Capture the cell that displays the provided text and extract its [X, Y] central coordinate. 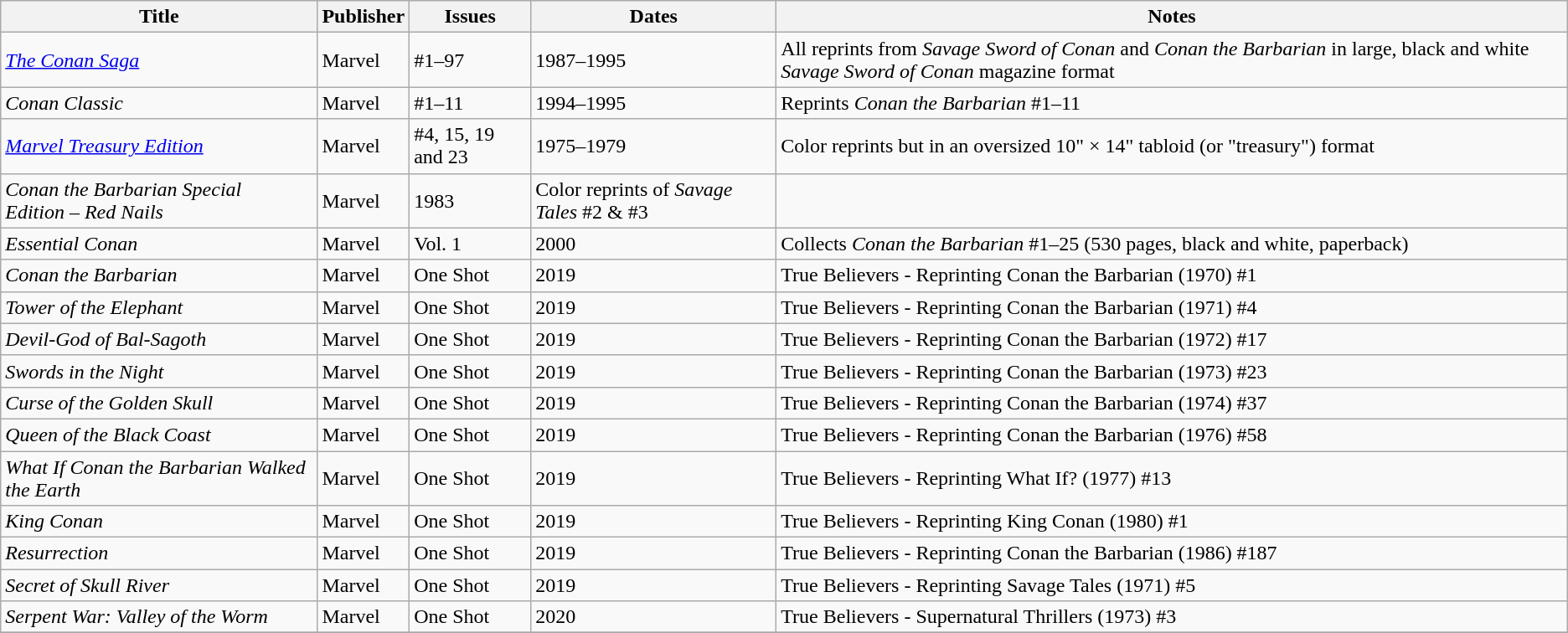
Issues [471, 17]
True Believers - Reprinting Conan the Barbarian (1974) #37 [1172, 403]
What If Conan the Barbarian Walked the Earth [159, 477]
Color reprints but in an oversized 10" × 14" tabloid (or "treasury") format [1172, 146]
Reprints Conan the Barbarian #1–11 [1172, 103]
#1–11 [471, 103]
True Believers - Reprinting What If? (1977) #13 [1172, 477]
Marvel Treasury Edition [159, 146]
Curse of the Golden Skull [159, 403]
Conan Classic [159, 103]
Publisher [364, 17]
Essential Conan [159, 244]
True Believers - Reprinting King Conan (1980) #1 [1172, 522]
1987–1995 [653, 60]
1975–1979 [653, 146]
True Believers - Reprinting Conan the Barbarian (1986) #187 [1172, 553]
1983 [471, 201]
1994–1995 [653, 103]
Swords in the Night [159, 371]
True Believers - Reprinting Conan the Barbarian (1972) #17 [1172, 339]
Color reprints of Savage Tales #2 & #3 [653, 201]
The Conan Saga [159, 60]
King Conan [159, 522]
Dates [653, 17]
Devil-God of Bal-Sagoth [159, 339]
2000 [653, 244]
True Believers - Supernatural Thrillers (1973) #3 [1172, 617]
Secret of Skull River [159, 585]
#4, 15, 19 and 23 [471, 146]
Collects Conan the Barbarian #1–25 (530 pages, black and white, paperback) [1172, 244]
#1–97 [471, 60]
Queen of the Black Coast [159, 435]
Serpent War: Valley of the Worm [159, 617]
True Believers - Reprinting Conan the Barbarian (1971) #4 [1172, 307]
Vol. 1 [471, 244]
Resurrection [159, 553]
Title [159, 17]
Conan the Barbarian Special Edition – Red Nails [159, 201]
Conan the Barbarian [159, 275]
True Believers - Reprinting Conan the Barbarian (1976) #58 [1172, 435]
True Believers - Reprinting Savage Tales (1971) #5 [1172, 585]
True Believers - Reprinting Conan the Barbarian (1970) #1 [1172, 275]
Notes [1172, 17]
Tower of the Elephant [159, 307]
All reprints from Savage Sword of Conan and Conan the Barbarian in large, black and white Savage Sword of Conan magazine format [1172, 60]
2020 [653, 617]
True Believers - Reprinting Conan the Barbarian (1973) #23 [1172, 371]
